Locate the cell with the specified text and output its [x, y] center coordinate. 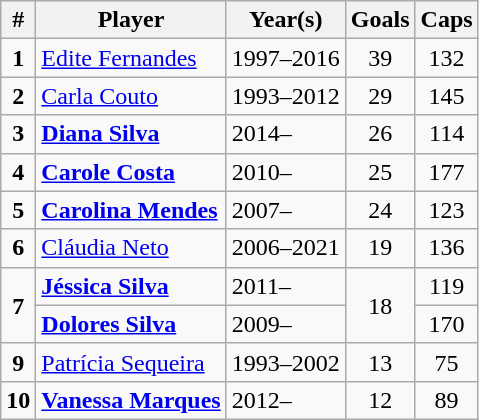
Diana Silva [131, 134]
2007– [286, 210]
Dolores Silva [131, 324]
Edite Fernandes [131, 58]
# [18, 20]
9 [18, 362]
Carolina Mendes [131, 210]
7 [18, 305]
1 [18, 58]
2014– [286, 134]
2011– [286, 286]
1993–2002 [286, 362]
2006–2021 [286, 248]
3 [18, 134]
19 [380, 248]
123 [446, 210]
Patrícia Sequeira [131, 362]
5 [18, 210]
177 [446, 172]
Player [131, 20]
29 [380, 96]
25 [380, 172]
1997–2016 [286, 58]
24 [380, 210]
114 [446, 134]
10 [18, 400]
2009– [286, 324]
39 [380, 58]
89 [446, 400]
Vanessa Marques [131, 400]
132 [446, 58]
4 [18, 172]
2012– [286, 400]
12 [380, 400]
Carla Couto [131, 96]
75 [446, 362]
2 [18, 96]
2010– [286, 172]
26 [380, 134]
Goals [380, 20]
Caps [446, 20]
Cláudia Neto [131, 248]
136 [446, 248]
13 [380, 362]
119 [446, 286]
170 [446, 324]
Carole Costa [131, 172]
145 [446, 96]
1993–2012 [286, 96]
18 [380, 305]
Jéssica Silva [131, 286]
Year(s) [286, 20]
6 [18, 248]
